For the text-containing cell, return its midpoint in [X, Y] coordinate format. 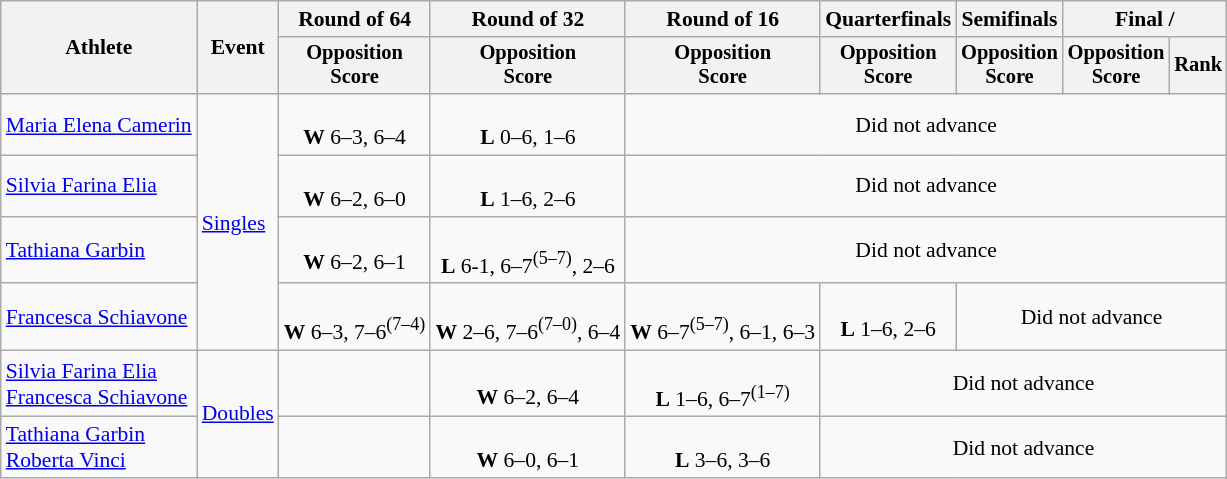
Silvia Farina EliaFrancesca Schiavone [99, 384]
Round of 16 [722, 19]
L 0–6, 1–6 [528, 124]
W 6–3, 6–4 [355, 124]
Round of 32 [528, 19]
L 6-1, 6–7(5–7), 2–6 [528, 250]
L 3–6, 3–6 [722, 448]
Singles [238, 222]
W 6–0, 6–1 [528, 448]
Maria Elena Camerin [99, 124]
Doubles [238, 414]
W 6–7(5–7), 6–1, 6–3 [722, 318]
L 1–6, 6–7(1–7) [722, 384]
Rank [1198, 66]
Round of 64 [355, 19]
Event [238, 48]
Quarterfinals [888, 19]
W 6–2, 6–1 [355, 250]
W 6–3, 7–6(7–4) [355, 318]
W 6–2, 6–4 [528, 384]
Tathiana Garbin [99, 250]
Semifinals [1010, 19]
Silvia Farina Elia [99, 186]
W 2–6, 7–6(7–0), 6–4 [528, 318]
Final / [1145, 19]
W 6–2, 6–0 [355, 186]
Tathiana GarbinRoberta Vinci [99, 448]
Athlete [99, 48]
Francesca Schiavone [99, 318]
